Return the [X, Y] coordinate for the center point of the cell that contains the specified text.  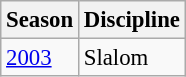
Discipline [132, 20]
Slalom [132, 58]
Season [40, 20]
2003 [40, 58]
